Pinpoint the cell where the given text exists, returning its (X, Y) midpoint coordinate. 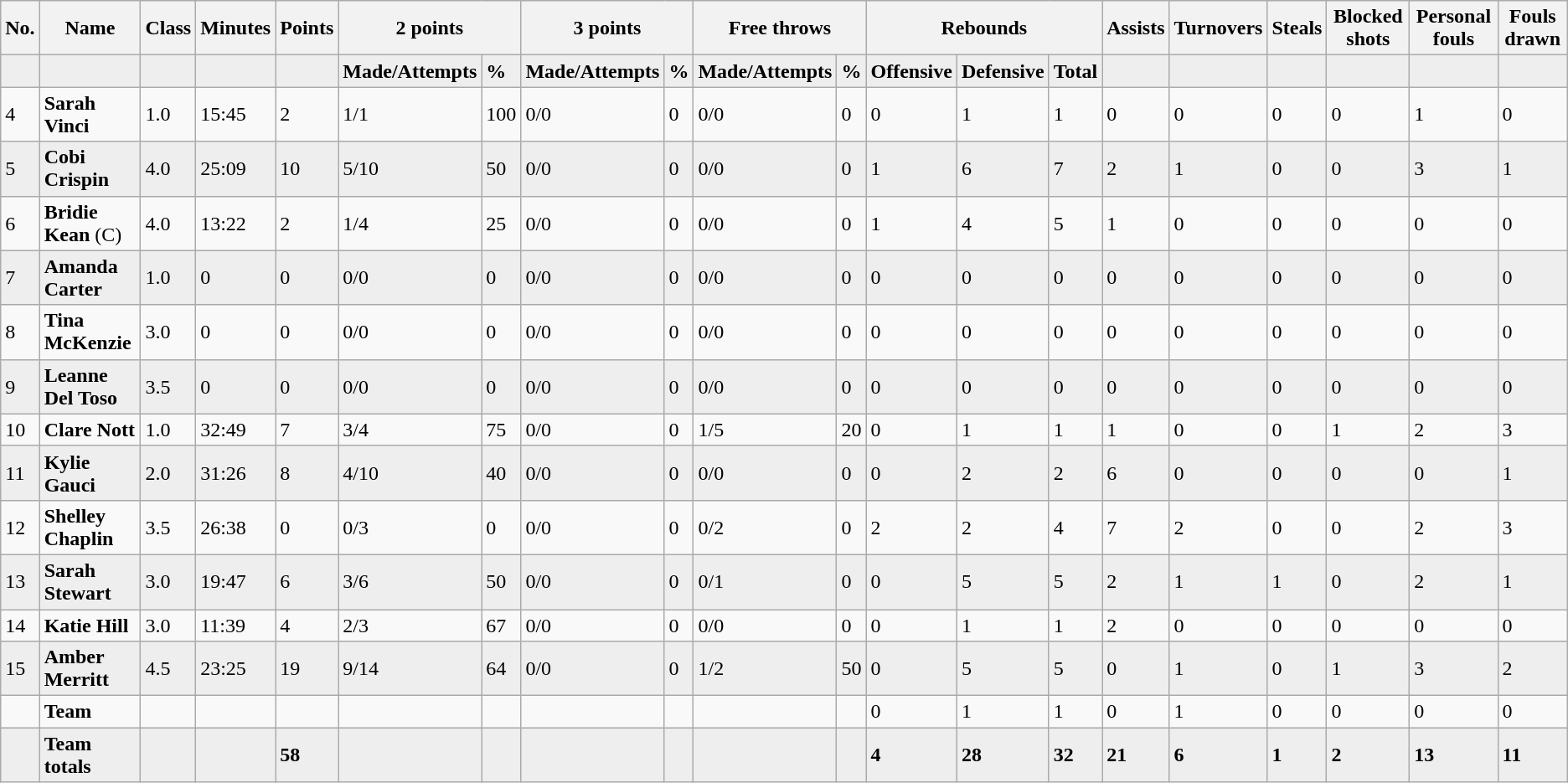
Total (1075, 71)
12 (20, 528)
Assists (1136, 28)
Free throws (780, 28)
58 (307, 755)
Clare Nott (90, 430)
Blocked shots (1369, 28)
Team (90, 712)
23:25 (236, 668)
Personal fouls (1454, 28)
Tina McKenzie (90, 332)
0/3 (410, 528)
100 (501, 114)
Kylie Gauci (90, 472)
Leanne Del Toso (90, 387)
4.5 (168, 668)
4/10 (410, 472)
Bridie Kean (C) (90, 223)
Rebounds (984, 28)
28 (1003, 755)
5/10 (410, 169)
13:22 (236, 223)
Amber Merritt (90, 668)
15 (20, 668)
3/4 (410, 430)
25:09 (236, 169)
11:39 (236, 626)
15:45 (236, 114)
Fouls drawn (1533, 28)
25 (501, 223)
Sarah Stewart (90, 581)
Steals (1297, 28)
1/5 (766, 430)
Class (168, 28)
9/14 (410, 668)
1/2 (766, 668)
19 (307, 668)
2 points (430, 28)
3/6 (410, 581)
Sarah Vinci (90, 114)
21 (1136, 755)
Cobi Crispin (90, 169)
20 (851, 430)
Shelley Chaplin (90, 528)
3 points (607, 28)
Minutes (236, 28)
2/3 (410, 626)
32 (1075, 755)
No. (20, 28)
9 (20, 387)
0/1 (766, 581)
Points (307, 28)
Offensive (911, 71)
31:26 (236, 472)
Defensive (1003, 71)
1/4 (410, 223)
75 (501, 430)
0/2 (766, 528)
40 (501, 472)
64 (501, 668)
1/1 (410, 114)
26:38 (236, 528)
Turnovers (1218, 28)
Amanda Carter (90, 278)
Name (90, 28)
14 (20, 626)
2.0 (168, 472)
Team totals (90, 755)
19:47 (236, 581)
Katie Hill (90, 626)
32:49 (236, 430)
67 (501, 626)
